Search for the cell housing the specified text and yield its [x, y] center coordinate. 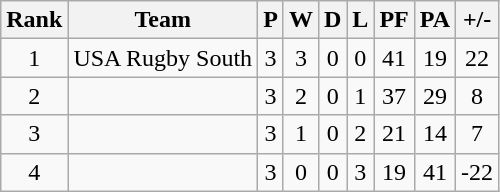
L [360, 20]
Team [163, 20]
W [300, 20]
7 [478, 134]
D [332, 20]
8 [478, 96]
21 [394, 134]
P [271, 20]
37 [394, 96]
14 [434, 134]
4 [34, 172]
PA [434, 20]
29 [434, 96]
PF [394, 20]
-22 [478, 172]
Rank [34, 20]
22 [478, 58]
USA Rugby South [163, 58]
+/- [478, 20]
